Provide the [X, Y] coordinate of the cell's center where the given text is located.  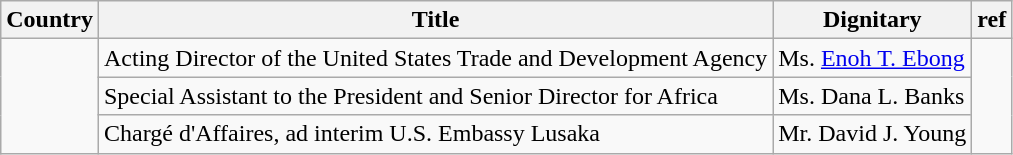
Ms. Dana L. Banks [872, 96]
Ms. Enoh T. Ebong [872, 58]
Title [435, 20]
Special Assistant to the President and Senior Director for Africa [435, 96]
Dignitary [872, 20]
Acting Director of the United States Trade and Development Agency [435, 58]
Country [50, 20]
ref [992, 20]
Mr. David J. Young [872, 134]
Chargé d'Affaires, ad interim U.S. Embassy Lusaka [435, 134]
